Return (X, Y) of the center of cell containing provided text 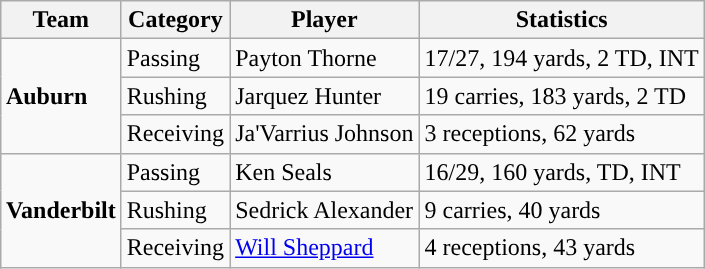
Jarquez Hunter (324, 96)
9 carries, 40 yards (562, 210)
Vanderbilt (60, 210)
Team (60, 20)
Category (175, 20)
4 receptions, 43 yards (562, 248)
Auburn (60, 96)
16/29, 160 yards, TD, INT (562, 172)
3 receptions, 62 yards (562, 134)
Payton Thorne (324, 58)
Ken Seals (324, 172)
Statistics (562, 20)
Player (324, 20)
Sedrick Alexander (324, 210)
17/27, 194 yards, 2 TD, INT (562, 58)
19 carries, 183 yards, 2 TD (562, 96)
Will Sheppard (324, 248)
Ja'Varrius Johnson (324, 134)
